Scan for the cell matching the given text and deliver its (X, Y) coordinate at center. 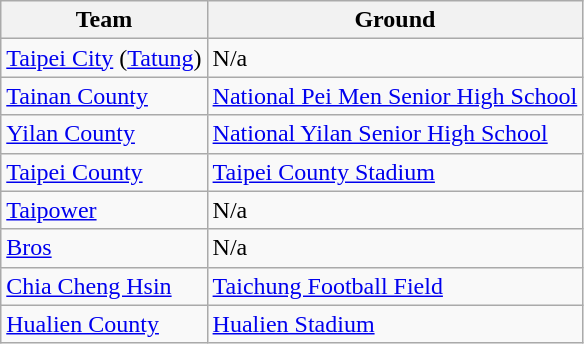
Team (104, 20)
Taipei County (104, 172)
Chia Cheng Hsin (104, 286)
National Yilan Senior High School (395, 134)
Yilan County (104, 134)
Taichung Football Field (395, 286)
Taipei City (Tatung) (104, 58)
Hualien Stadium (395, 324)
Hualien County (104, 324)
Taipei County Stadium (395, 172)
Ground (395, 20)
Taipower (104, 210)
Tainan County (104, 96)
Bros (104, 248)
National Pei Men Senior High School (395, 96)
